From the cell containing the given text, extract its center point as (x, y) coordinate. 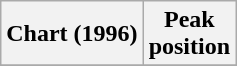
Chart (1996) (72, 34)
Peakposition (189, 34)
